Pinpoint the cell where the given text exists, returning its [X, Y] midpoint coordinate. 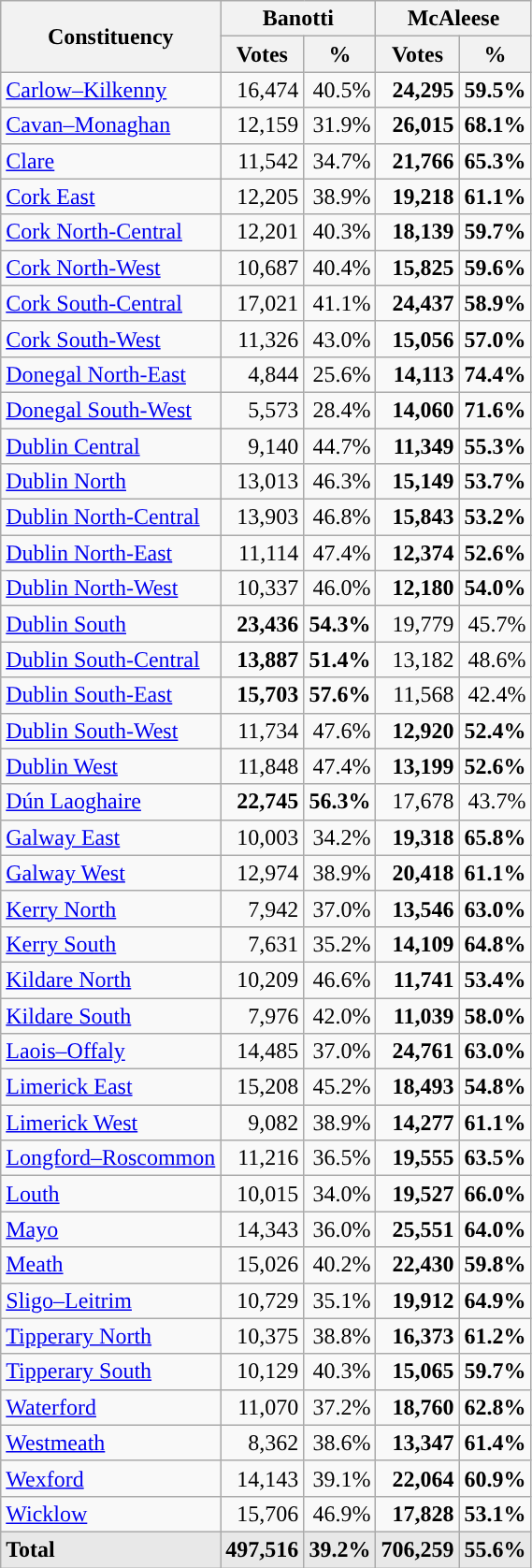
59.5% [496, 90]
Dún Laoghaire [110, 802]
10,015 [262, 1194]
Tipperary South [110, 1372]
55.3% [496, 446]
34.0% [340, 1194]
11,216 [262, 1158]
12,974 [262, 873]
53.7% [496, 482]
58.9% [496, 303]
10,687 [262, 268]
7,942 [262, 908]
74.4% [496, 374]
37.2% [340, 1407]
18,139 [417, 232]
Donegal North-East [110, 374]
38.6% [340, 1443]
13,347 [417, 1443]
15,149 [417, 482]
9,082 [262, 1123]
24,295 [417, 90]
57.0% [496, 339]
Waterford [110, 1407]
71.6% [496, 410]
McAleese [453, 19]
19,779 [417, 624]
12,159 [262, 125]
34.7% [340, 161]
15,703 [262, 695]
17,021 [262, 303]
Limerick West [110, 1123]
Cavan–Monaghan [110, 125]
31.9% [340, 125]
706,259 [417, 1549]
66.0% [496, 1194]
Cork North-West [110, 268]
Dublin South-West [110, 731]
Dublin North-West [110, 588]
11,114 [262, 553]
25.6% [340, 374]
41.1% [340, 303]
14,060 [417, 410]
Cork South-West [110, 339]
12,201 [262, 232]
19,218 [417, 196]
10,209 [262, 980]
Banotti [298, 19]
Donegal South-West [110, 410]
Dublin West [110, 766]
Dublin South [110, 624]
15,026 [262, 1265]
15,843 [417, 517]
Dublin North-Central [110, 517]
13,013 [262, 482]
43.0% [340, 339]
61.2% [496, 1336]
Dublin Central [110, 446]
Clare [110, 161]
7,976 [262, 1015]
54.0% [496, 588]
25,551 [417, 1229]
Sligo–Leitrim [110, 1300]
11,349 [417, 446]
19,555 [417, 1158]
10,375 [262, 1336]
Wicklow [110, 1514]
17,678 [417, 802]
Kerry North [110, 908]
60.9% [496, 1478]
Tipperary North [110, 1336]
40.2% [340, 1265]
11,326 [262, 339]
46.3% [340, 482]
42.0% [340, 1015]
46.6% [340, 980]
7,631 [262, 944]
57.6% [340, 695]
Dublin South-East [110, 695]
13,903 [262, 517]
24,437 [417, 303]
Cork East [110, 196]
Cork South-Central [110, 303]
65.8% [496, 837]
12,205 [262, 196]
35.2% [340, 944]
65.3% [496, 161]
Louth [110, 1194]
62.8% [496, 1407]
12,920 [417, 731]
Total [110, 1549]
63.5% [496, 1158]
18,493 [417, 1087]
40.5% [340, 90]
39.2% [340, 1549]
Carlow–Kilkenny [110, 90]
11,848 [262, 766]
21,766 [417, 161]
56.3% [340, 802]
15,065 [417, 1372]
58.0% [496, 1015]
64.9% [496, 1300]
35.1% [340, 1300]
Cork North-Central [110, 232]
40.4% [340, 268]
20,418 [417, 873]
16,474 [262, 90]
9,140 [262, 446]
44.7% [340, 446]
Limerick East [110, 1087]
36.5% [340, 1158]
Kerry South [110, 944]
Mayo [110, 1229]
22,064 [417, 1478]
Constituency [110, 36]
5,573 [262, 410]
11,542 [262, 161]
Longford–Roscommon [110, 1158]
8,362 [262, 1443]
14,109 [417, 944]
Laois–Offaly [110, 1052]
11,070 [262, 1407]
45.2% [340, 1087]
24,761 [417, 1052]
11,741 [417, 980]
26,015 [417, 125]
Westmeath [110, 1443]
17,828 [417, 1514]
15,208 [262, 1087]
47.6% [340, 731]
Dublin North [110, 482]
64.0% [496, 1229]
59.8% [496, 1265]
10,729 [262, 1300]
Kildare South [110, 1015]
14,343 [262, 1229]
11,734 [262, 731]
15,706 [262, 1514]
46.0% [340, 588]
22,745 [262, 802]
19,527 [417, 1194]
64.8% [496, 944]
Meath [110, 1265]
53.4% [496, 980]
16,373 [417, 1336]
12,374 [417, 553]
14,113 [417, 374]
38.8% [340, 1336]
19,318 [417, 837]
23,436 [262, 624]
46.9% [340, 1514]
51.4% [340, 660]
11,568 [417, 695]
15,825 [417, 268]
54.3% [340, 624]
53.1% [496, 1514]
13,887 [262, 660]
28.4% [340, 410]
68.1% [496, 125]
22,430 [417, 1265]
Kildare North [110, 980]
10,337 [262, 588]
53.2% [496, 517]
36.0% [340, 1229]
Dublin South-Central [110, 660]
11,039 [417, 1015]
42.4% [496, 695]
4,844 [262, 374]
15,056 [417, 339]
14,277 [417, 1123]
14,485 [262, 1052]
Galway West [110, 873]
Wexford [110, 1478]
34.2% [340, 837]
55.6% [496, 1549]
19,912 [417, 1300]
54.8% [496, 1087]
Galway East [110, 837]
12,180 [417, 588]
14,143 [262, 1478]
52.4% [496, 731]
46.8% [340, 517]
10,129 [262, 1372]
13,182 [417, 660]
59.6% [496, 268]
45.7% [496, 624]
Dublin North-East [110, 553]
39.1% [340, 1478]
43.7% [496, 802]
497,516 [262, 1549]
10,003 [262, 837]
13,546 [417, 908]
13,199 [417, 766]
18,760 [417, 1407]
48.6% [496, 660]
61.4% [496, 1443]
